Capture the cell that displays the provided text and extract its [X, Y] central coordinate. 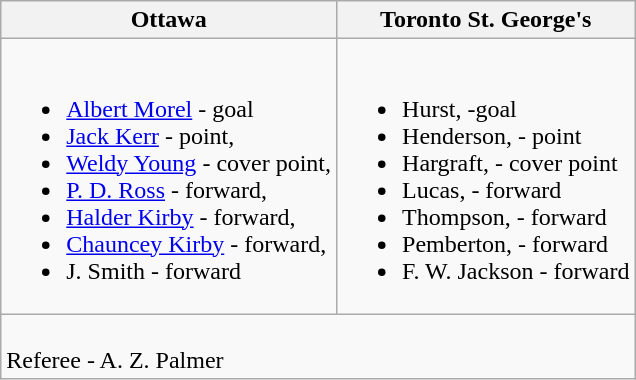
Ottawa [169, 20]
Referee - A. Z. Palmer [318, 346]
Toronto St. George's [486, 20]
Hurst, -goalHenderson, - pointHargraft, - cover pointLucas, - forwardThompson, - forwardPemberton, - forwardF. W. Jackson - forward [486, 176]
